Scan for the cell matching the given text and deliver its (X, Y) coordinate at center. 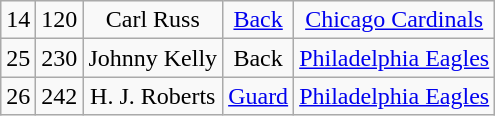
25 (18, 58)
26 (18, 96)
Chicago Cardinals (394, 20)
H. J. Roberts (153, 96)
Carl Russ (153, 20)
230 (60, 58)
14 (18, 20)
242 (60, 96)
Guard (258, 96)
Johnny Kelly (153, 58)
120 (60, 20)
